Provide the [X, Y] coordinate of the cell's center where the given text is located.  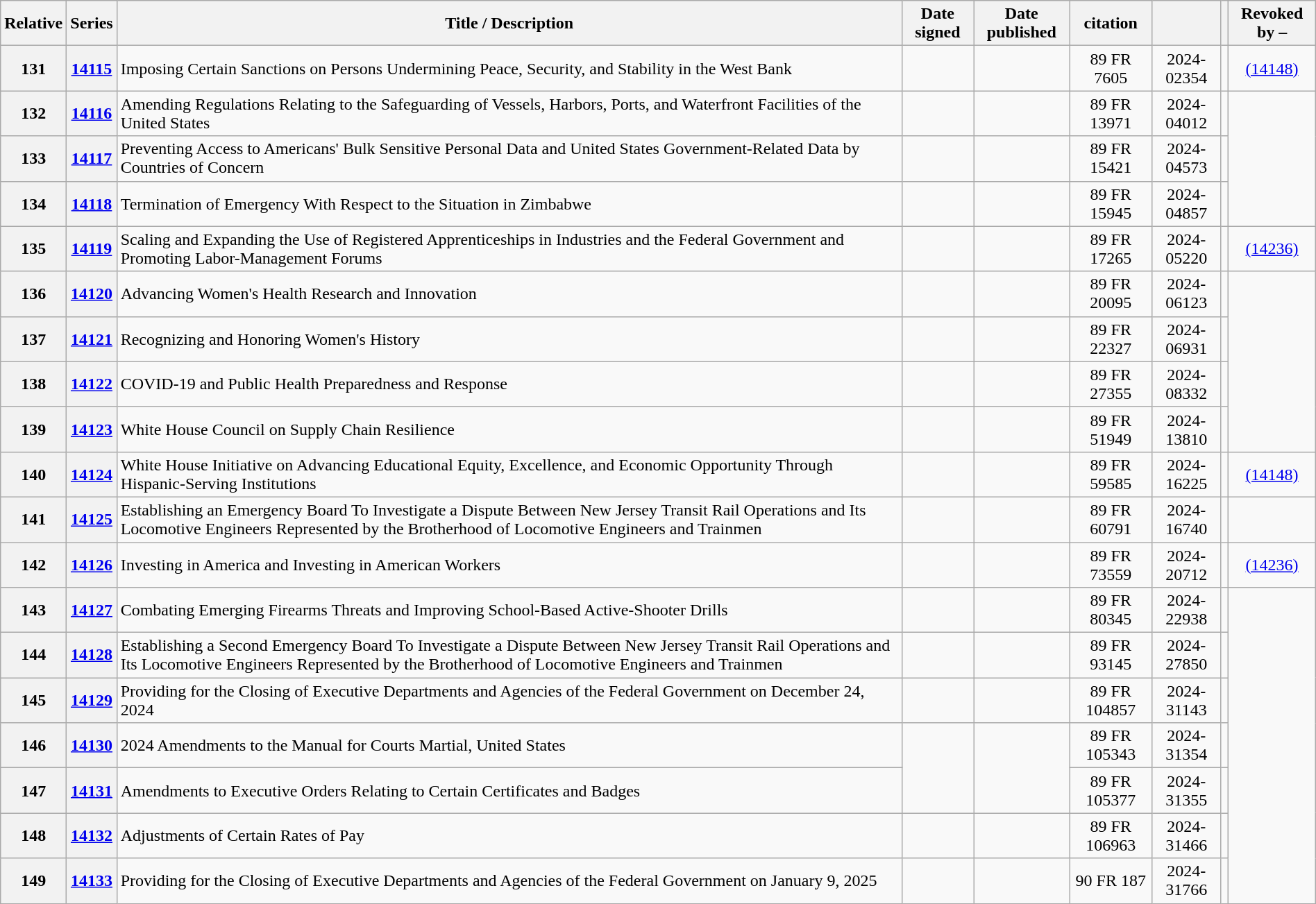
142 [33, 565]
89 FR 105343 [1111, 745]
2024-05220 [1187, 248]
2024 Amendments to the Manual for Courts Martial, United States [509, 745]
2024-31766 [1187, 881]
Date published [1022, 24]
14119 [92, 248]
14116 [92, 114]
2024-06931 [1187, 339]
2024-16225 [1187, 475]
Preventing Access to Americans' Bulk Sensitive Personal Data and United States Government-Related Data by Countries of Concern [509, 158]
2024-20712 [1187, 565]
2024-02354 [1187, 68]
Recognizing and Honoring Women's History [509, 339]
132 [33, 114]
2024-04012 [1187, 114]
Series [92, 24]
14118 [92, 204]
89 FR 51949 [1111, 429]
89 FR 22327 [1111, 339]
Title / Description [509, 24]
147 [33, 791]
2024-27850 [1187, 655]
89 FR 60791 [1111, 519]
14133 [92, 881]
COVID-19 and Public Health Preparedness and Response [509, 384]
14122 [92, 384]
145 [33, 701]
14131 [92, 791]
89 FR 59585 [1111, 475]
14115 [92, 68]
89 FR 7605 [1111, 68]
Date signed [938, 24]
Providing for the Closing of Executive Departments and Agencies of the Federal Government on January 9, 2025 [509, 881]
White House Initiative on Advancing Educational Equity, Excellence, and Economic Opportunity Through Hispanic-Serving Institutions [509, 475]
14120 [92, 294]
140 [33, 475]
137 [33, 339]
14124 [92, 475]
89 FR 15421 [1111, 158]
14130 [92, 745]
89 FR 80345 [1111, 611]
148 [33, 835]
2024-08332 [1187, 384]
89 FR 104857 [1111, 701]
Termination of Emergency With Respect to the Situation in Zimbabwe [509, 204]
14129 [92, 701]
89 FR 73559 [1111, 565]
Adjustments of Certain Rates of Pay [509, 835]
134 [33, 204]
139 [33, 429]
89 FR 27355 [1111, 384]
2024-04573 [1187, 158]
146 [33, 745]
89 FR 13971 [1111, 114]
Revoked by – [1272, 24]
14121 [92, 339]
133 [33, 158]
Advancing Women's Health Research and Innovation [509, 294]
2024-31355 [1187, 791]
14126 [92, 565]
14128 [92, 655]
Amendments to Executive Orders Relating to Certain Certificates and Badges [509, 791]
2024-31143 [1187, 701]
89 FR 106963 [1111, 835]
2024-31466 [1187, 835]
89 FR 17265 [1111, 248]
2024-06123 [1187, 294]
citation [1111, 24]
89 FR 105377 [1111, 791]
135 [33, 248]
Imposing Certain Sanctions on Persons Undermining Peace, Security, and Stability in the West Bank [509, 68]
2024-31354 [1187, 745]
89 FR 15945 [1111, 204]
138 [33, 384]
14127 [92, 611]
136 [33, 294]
2024-13810 [1187, 429]
90 FR 187 [1111, 881]
2024-16740 [1187, 519]
2024-04857 [1187, 204]
89 FR 93145 [1111, 655]
Combating Emerging Firearms Threats and Improving School-Based Active-Shooter Drills [509, 611]
144 [33, 655]
14132 [92, 835]
Relative [33, 24]
2024-22938 [1187, 611]
14117 [92, 158]
141 [33, 519]
Providing for the Closing of Executive Departments and Agencies of the Federal Government on December 24, 2024 [509, 701]
14125 [92, 519]
Investing in America and Investing in American Workers [509, 565]
Scaling and Expanding the Use of Registered Apprenticeships in Industries and the Federal Government and Promoting Labor-Management Forums [509, 248]
89 FR 20095 [1111, 294]
131 [33, 68]
Amending Regulations Relating to the Safeguarding of Vessels, Harbors, Ports, and Waterfront Facilities of the United States [509, 114]
14123 [92, 429]
143 [33, 611]
149 [33, 881]
White House Council on Supply Chain Resilience [509, 429]
